Extract the (x, y) coordinate from the center of the cell holding the provided text.  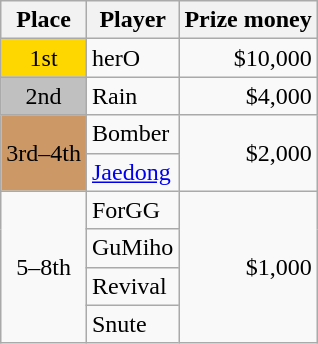
herO (132, 58)
$10,000 (248, 58)
GuMiho (132, 248)
ForGG (132, 210)
Revival (132, 286)
Bomber (132, 134)
$1,000 (248, 267)
Rain (132, 96)
$4,000 (248, 96)
Player (132, 20)
5–8th (44, 267)
1st (44, 58)
Snute (132, 324)
Place (44, 20)
$2,000 (248, 153)
Jaedong (132, 172)
2nd (44, 96)
3rd–4th (44, 153)
Prize money (248, 20)
